For the text-containing cell, return its midpoint in (x, y) coordinate format. 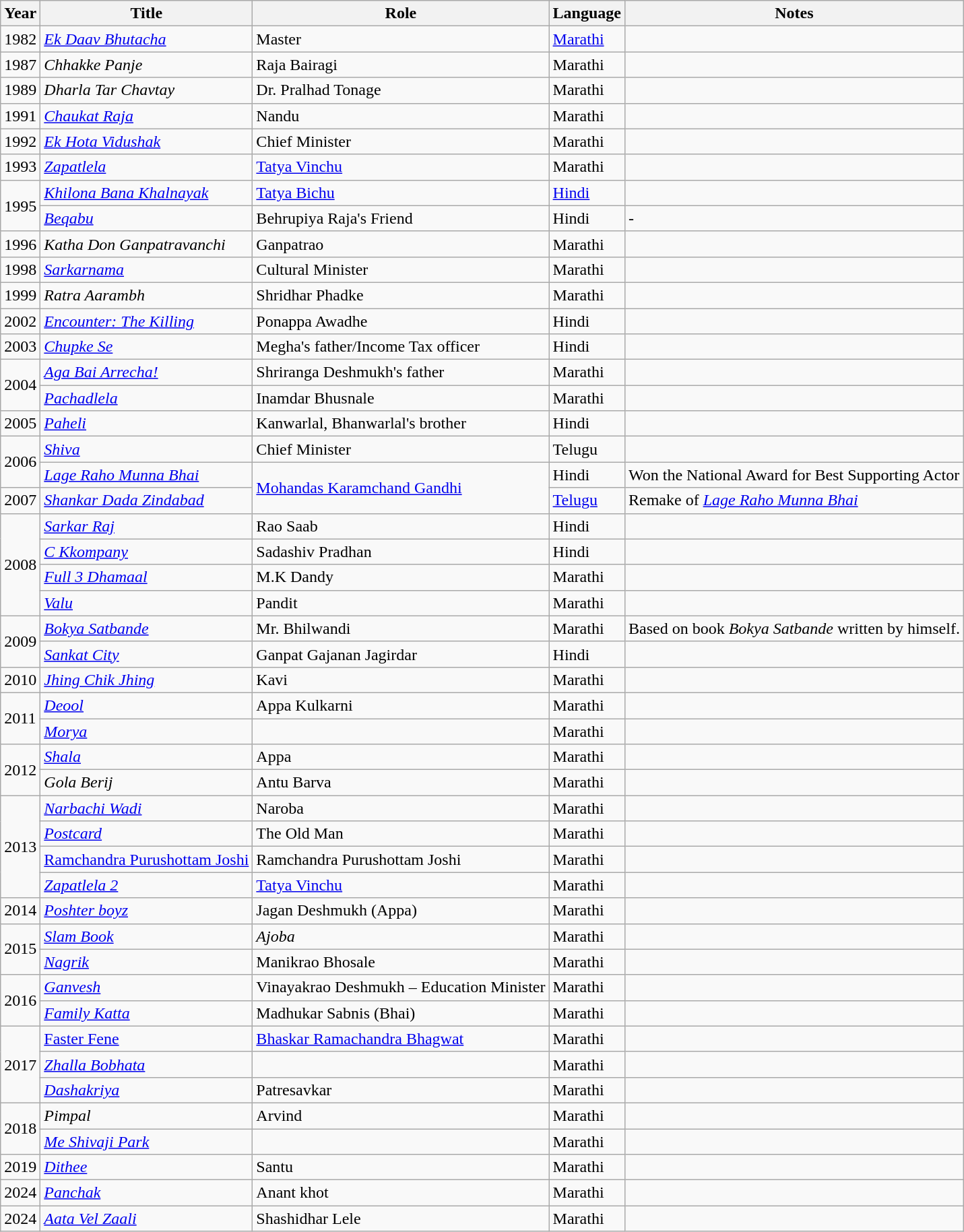
1991 (20, 116)
2019 (20, 1167)
Pandit (401, 603)
Aata Vel Zaali (147, 1219)
Anant khot (401, 1193)
Notes (794, 13)
Shiva (147, 449)
Naroba (401, 808)
1992 (20, 141)
2002 (20, 321)
Beqabu (147, 218)
Faster Fene (147, 1039)
Lage Raho Munna Bhai (147, 475)
2015 (20, 949)
C Kkompany (147, 552)
Zapatlela (147, 167)
Narbachi Wadi (147, 808)
2003 (20, 347)
Raja Bairagi (401, 65)
2013 (20, 847)
Language (587, 13)
Ek Daav Bhutacha (147, 39)
Dithee (147, 1167)
Shashidhar Lele (401, 1219)
Inamdar Bhusnale (401, 398)
Valu (147, 603)
Arvind (401, 1115)
Pimpal (147, 1115)
Shridhar Phadke (401, 295)
Poshter boyz (147, 911)
1998 (20, 269)
Zapatlela 2 (147, 885)
1993 (20, 167)
2017 (20, 1064)
Ganpat Gajanan Jagirdar (401, 654)
Madhukar Sabnis (Bhai) (401, 1013)
Katha Don Ganpatravanchi (147, 244)
Panchak (147, 1193)
1987 (20, 65)
Appa (401, 757)
Jhing Chik Jhing (147, 680)
Morya (147, 731)
Mr. Bhilwandi (401, 628)
Ajoba (401, 936)
Me Shivaji Park (147, 1142)
Aga Bai Arrecha! (147, 372)
- (794, 218)
Shankar Dada Zindabad (147, 500)
Mohandas Karamchand Gandhi (401, 488)
1989 (20, 90)
Ganpatrao (401, 244)
Remake of Lage Raho Munna Bhai (794, 500)
Bhaskar Ramachandra Bhagwat (401, 1039)
2011 (20, 718)
Jagan Deshmukh (Appa) (401, 911)
Nandu (401, 116)
Role (401, 13)
Antu Barva (401, 783)
2016 (20, 1000)
Shriranga Deshmukh's father (401, 372)
1982 (20, 39)
2012 (20, 770)
Manikrao Bhosale (401, 962)
Sadashiv Pradhan (401, 552)
Postcard (147, 834)
1995 (20, 205)
Cultural Minister (401, 269)
Ratra Aarambh (147, 295)
Slam Book (147, 936)
Megha's father/Income Tax officer (401, 347)
2006 (20, 462)
Kavi (401, 680)
Patresavkar (401, 1090)
Gola Berij (147, 783)
Khilona Bana Khalnayak (147, 193)
Title (147, 13)
Behrupiya Raja's Friend (401, 218)
2010 (20, 680)
Sarkar Raj (147, 526)
Paheli (147, 424)
Zhalla Bobhata (147, 1064)
Sankat City (147, 654)
M.K Dandy (401, 577)
Santu (401, 1167)
2008 (20, 564)
Rao Saab (401, 526)
Nagrik (147, 962)
Vinayakrao Deshmukh – Education Minister (401, 987)
Deool (147, 705)
1999 (20, 295)
The Old Man (401, 834)
Full 3 Dhamaal (147, 577)
1996 (20, 244)
2014 (20, 911)
Shala (147, 757)
Year (20, 13)
2018 (20, 1128)
Sarkarnama (147, 269)
2007 (20, 500)
Encounter: The Killing (147, 321)
Based on book Bokya Satbande written by himself. (794, 628)
Appa Kulkarni (401, 705)
Won the National Award for Best Supporting Actor (794, 475)
Bokya Satbande (147, 628)
Chhakke Panje (147, 65)
Dashakriya (147, 1090)
Pachadlela (147, 398)
Family Katta (147, 1013)
Dharla Tar Chavtay (147, 90)
Master (401, 39)
2009 (20, 641)
Kanwarlal, Bhanwarlal's brother (401, 424)
Chupke Se (147, 347)
Dr. Pralhad Tonage (401, 90)
2004 (20, 385)
Ganvesh (147, 987)
Ek Hota Vidushak (147, 141)
2005 (20, 424)
Tatya Bichu (401, 193)
Chaukat Raja (147, 116)
Ponappa Awadhe (401, 321)
